Output the (X, Y) coordinate of the center of the cell containing the given text.  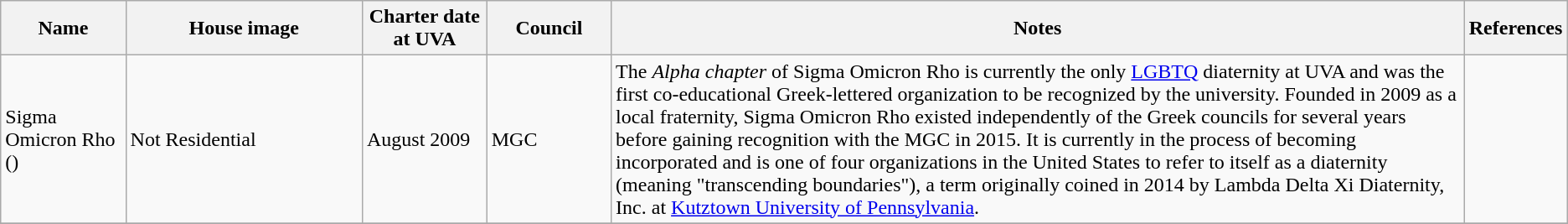
Not Residential (244, 139)
House image (244, 29)
Sigma Omicron Rho() (64, 139)
Notes (1038, 29)
Council (549, 29)
August 2009 (424, 139)
MGC (549, 139)
Name (64, 29)
References (1516, 29)
Charter date at UVA (424, 29)
